For the text-containing cell, return its midpoint in [X, Y] coordinate format. 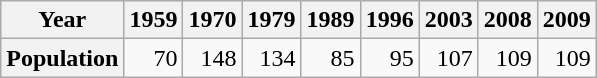
1996 [390, 20]
1959 [154, 20]
1970 [212, 20]
Year [62, 20]
1989 [330, 20]
95 [390, 58]
2008 [508, 20]
107 [448, 58]
70 [154, 58]
2009 [566, 20]
1979 [272, 20]
134 [272, 58]
85 [330, 58]
2003 [448, 20]
Population [62, 58]
148 [212, 58]
